From the cell containing the given text, extract its center point as [x, y] coordinate. 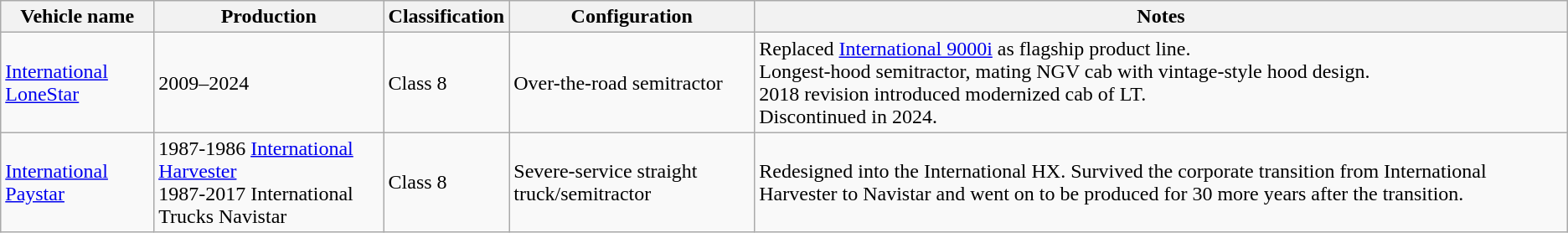
International LoneStar [77, 82]
Configuration [632, 17]
Over-the-road semitractor [632, 82]
International Paystar [77, 183]
2009–2024 [269, 82]
Production [269, 17]
Severe-service straight truck/semitractor [632, 183]
Vehicle name [77, 17]
Notes [1161, 17]
1987-1986 International Harvester1987-2017 International Trucks Navistar [269, 183]
Classification [446, 17]
